Search for the cell housing the specified text and yield its [x, y] center coordinate. 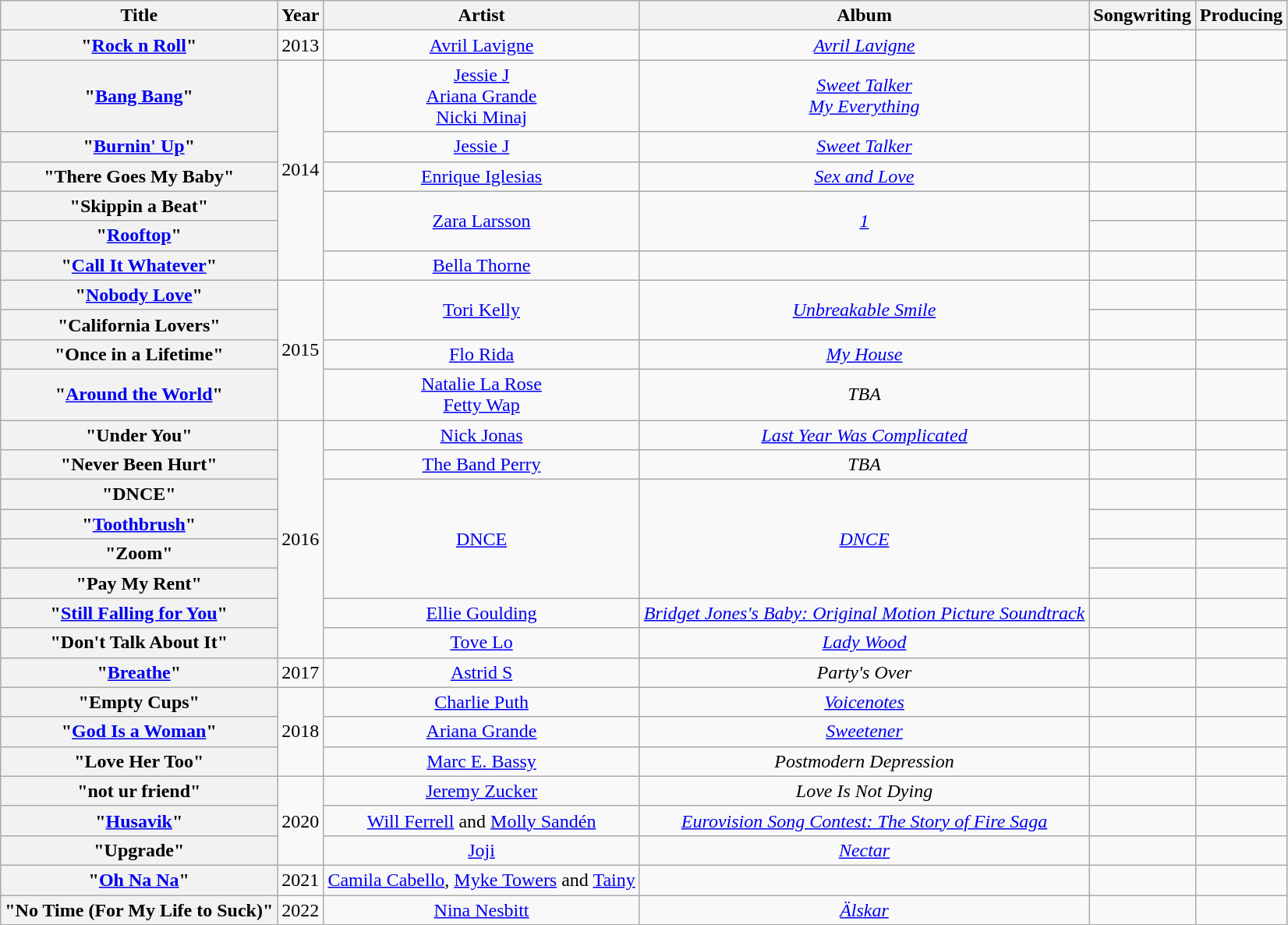
"Under You" [139, 434]
"Husavik" [139, 820]
Album [864, 16]
Eurovision Song Contest: The Story of Fire Saga [864, 820]
Songwriting [1142, 16]
"Breathe" [139, 672]
Charlie Puth [482, 702]
"There Goes My Baby" [139, 176]
2015 [301, 349]
Tori Kelly [482, 310]
Sweetener [864, 732]
Camila Cabello, Myke Towers and Tainy [482, 880]
Postmodern Depression [864, 761]
Älskar [864, 910]
"Skippin a Beat" [139, 206]
Enrique Iglesias [482, 176]
Tove Lo [482, 643]
2014 [301, 170]
Jessie JAriana GrandeNicki Minaj [482, 96]
Year [301, 16]
Love Is Not Dying [864, 791]
Astrid S [482, 672]
"Rock n Roll" [139, 45]
Title [139, 16]
Nectar [864, 850]
Sex and Love [864, 176]
"Once in a Lifetime" [139, 354]
"Don't Talk About It" [139, 643]
"DNCE" [139, 494]
Sweet Talker [864, 147]
2022 [301, 910]
2021 [301, 880]
"Call It Whatever" [139, 265]
Joji [482, 850]
"Nobody Love" [139, 295]
"Pay My Rent" [139, 583]
"Upgrade" [139, 850]
Party's Over [864, 672]
2017 [301, 672]
Nina Nesbitt [482, 910]
"Still Falling for You" [139, 613]
1 [864, 221]
Bridget Jones's Baby: Original Motion Picture Soundtrack [864, 613]
Voicenotes [864, 702]
My House [864, 354]
"Empty Cups" [139, 702]
Natalie La RoseFetty Wap [482, 395]
"Rooftop" [139, 236]
Marc E. Bassy [482, 761]
"Oh Na Na" [139, 880]
"Burnin' Up" [139, 147]
"California Lovers" [139, 324]
"Bang Bang" [139, 96]
Jessie J [482, 147]
Sweet TalkerMy Everything [864, 96]
Artist [482, 16]
Unbreakable Smile [864, 310]
2020 [301, 820]
Producing [1241, 16]
"God Is a Woman" [139, 732]
"Toothbrush" [139, 524]
Nick Jonas [482, 434]
Ellie Goulding [482, 613]
"No Time (For My Life to Suck)" [139, 910]
Bella Thorne [482, 265]
The Band Perry [482, 465]
"Zoom" [139, 554]
Last Year Was Complicated [864, 434]
Zara Larsson [482, 221]
2016 [301, 538]
Lady Wood [864, 643]
Jeremy Zucker [482, 791]
Ariana Grande [482, 732]
Will Ferrell and Molly Sandén [482, 820]
"Love Her Too" [139, 761]
"not ur friend" [139, 791]
Flo Rida [482, 354]
2013 [301, 45]
2018 [301, 732]
"Never Been Hurt" [139, 465]
"Around the World" [139, 395]
